Output the (X, Y) coordinate of the center of the cell containing the given text.  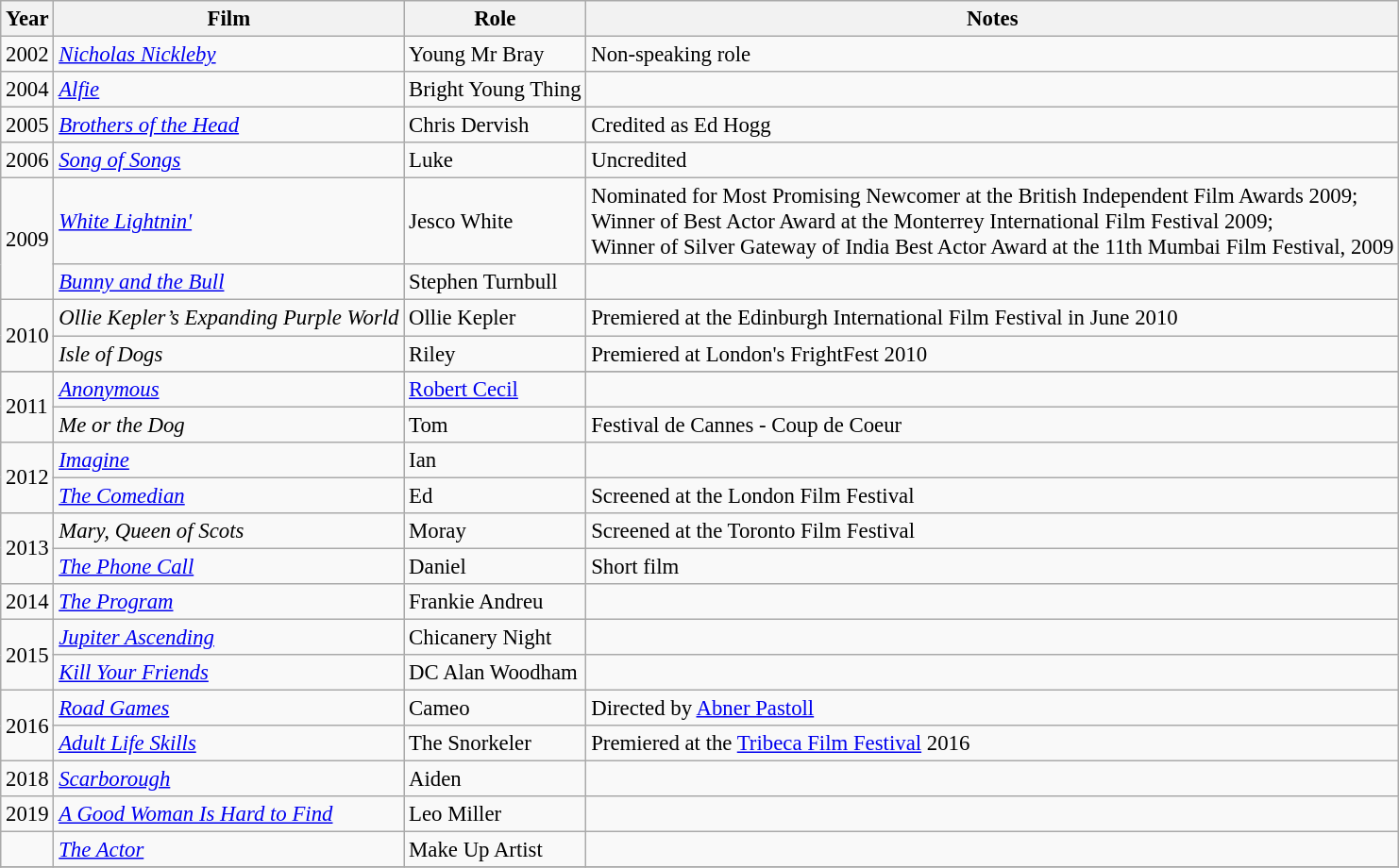
Year (27, 19)
Jesco White (495, 222)
Anonymous (228, 389)
Nicholas Nickleby (228, 55)
The Program (228, 602)
Road Games (228, 709)
Bunny and the Bull (228, 282)
2009 (27, 240)
Tom (495, 425)
The Phone Call (228, 566)
Scarborough (228, 779)
Uncredited (993, 160)
Premiered at London's FrightFest 2010 (993, 354)
Luke (495, 160)
Kill Your Friends (228, 673)
Film (228, 19)
2004 (27, 90)
Screened at the London Film Festival (993, 495)
The Actor (228, 850)
2016 (27, 726)
Notes (993, 19)
Aiden (495, 779)
Non-speaking role (993, 55)
Moray (495, 531)
Ian (495, 459)
Chris Dervish (495, 125)
2013 (27, 549)
Directed by Abner Pastoll (993, 709)
Riley (495, 354)
2010 (27, 336)
DC Alan Woodham (495, 673)
Imagine (228, 459)
Premiered at the Edinburgh International Film Festival in June 2010 (993, 318)
2018 (27, 779)
2006 (27, 160)
Ollie Kepler (495, 318)
Jupiter Ascending (228, 637)
Cameo (495, 709)
Brothers of the Head (228, 125)
The Snorkeler (495, 743)
White Lightnin' (228, 222)
The Comedian (228, 495)
Role (495, 19)
Make Up Artist (495, 850)
Ollie Kepler’s Expanding Purple World (228, 318)
Young Mr Bray (495, 55)
Isle of Dogs (228, 354)
Daniel (495, 566)
2015 (27, 655)
Robert Cecil (495, 389)
Short film (993, 566)
Song of Songs (228, 160)
Alfie (228, 90)
Premiered at the Tribeca Film Festival 2016 (993, 743)
Credited as Ed Hogg (993, 125)
A Good Woman Is Hard to Find (228, 814)
2011 (27, 406)
Adult Life Skills (228, 743)
Ed (495, 495)
2014 (27, 602)
2012 (27, 477)
2019 (27, 814)
Leo Miller (495, 814)
2005 (27, 125)
Bright Young Thing (495, 90)
Mary, Queen of Scots (228, 531)
Chicanery Night (495, 637)
2002 (27, 55)
Frankie Andreu (495, 602)
Me or the Dog (228, 425)
Screened at the Toronto Film Festival (993, 531)
Stephen Turnbull (495, 282)
Festival de Cannes - Coup de Coeur (993, 425)
